Output the (x, y) coordinate of the center of the cell containing the given text.  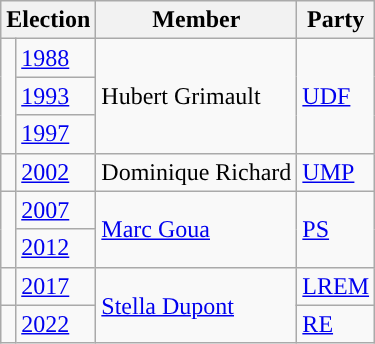
1988 (56, 58)
2012 (56, 248)
1993 (56, 96)
Party (336, 20)
2007 (56, 210)
Stella Dupont (196, 305)
Member (196, 20)
Hubert Grimault (196, 96)
PS (336, 229)
2002 (56, 172)
Election (48, 20)
RE (336, 324)
2022 (56, 324)
Dominique Richard (196, 172)
1997 (56, 134)
UMP (336, 172)
Marc Goua (196, 229)
LREM (336, 286)
UDF (336, 96)
2017 (56, 286)
